Return the (X, Y) coordinate for the center point of the cell that contains the specified text.  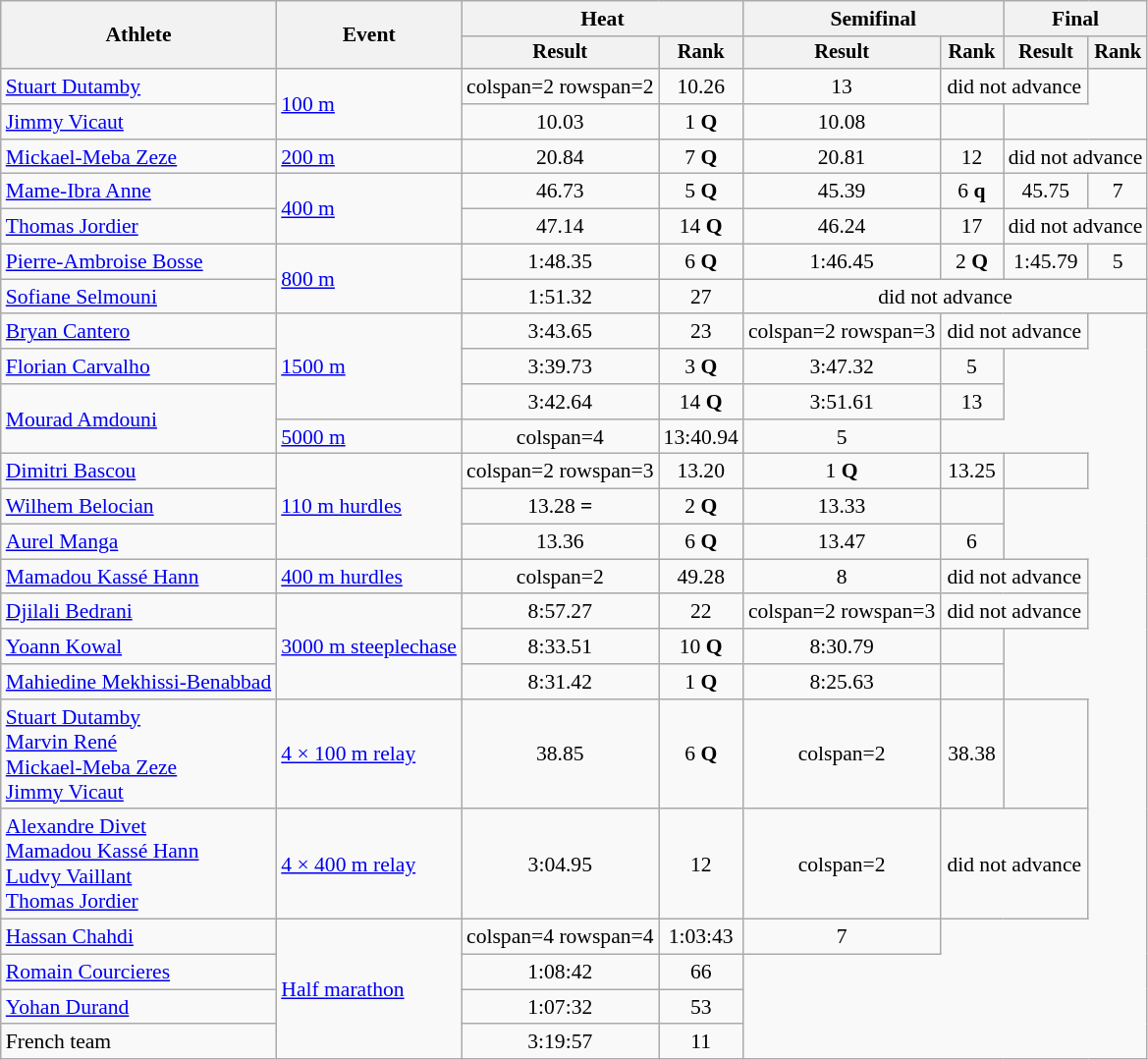
3 Q (701, 366)
Jimmy Vicaut (138, 122)
400 m hurdles (369, 577)
46.24 (843, 227)
1:07:32 (560, 1007)
Final (1076, 19)
400 m (369, 208)
5000 m (369, 437)
Bryan Cantero (138, 332)
20.81 (843, 157)
13:40.94 (701, 437)
Florian Carvalho (138, 366)
1:03:43 (701, 937)
53 (701, 1007)
23 (701, 332)
Mourad Amdouni (138, 418)
6 (971, 542)
200 m (369, 157)
colspan=4 (560, 437)
colspan=2 rowspan=2 (560, 86)
3:19:57 (560, 1042)
1:51.32 (560, 297)
13.28 = (560, 507)
46.73 (560, 192)
8 (843, 577)
Half marathon (369, 989)
100 m (369, 104)
800 m (369, 279)
5 Q (701, 192)
1500 m (369, 367)
3000 m steeplechase (369, 646)
Stuart DutambyMarvin RenéMickael-Meba ZezeJimmy Vicaut (138, 754)
10.03 (560, 122)
10.08 (843, 122)
45.75 (1046, 192)
10.26 (701, 86)
colspan=4 rowspan=4 (560, 937)
Mickael-Meba Zeze (138, 157)
1:45.79 (1046, 262)
3:43.65 (560, 332)
4 × 100 m relay (369, 754)
Thomas Jordier (138, 227)
3:42.64 (560, 402)
Mahiedine Mekhissi-Benabbad (138, 682)
Yohan Durand (138, 1007)
66 (701, 973)
27 (701, 297)
Pierre-Ambroise Bosse (138, 262)
1:08:42 (560, 973)
Semifinal (874, 19)
3:51.61 (843, 402)
47.14 (560, 227)
Mame-Ibra Anne (138, 192)
8:57.27 (560, 612)
French team (138, 1042)
13.47 (843, 542)
49.28 (701, 577)
8:31.42 (560, 682)
Romain Courcieres (138, 973)
Alexandre DivetMamadou Kassé HannLudvy VaillantThomas Jordier (138, 865)
Hassan Chahdi (138, 937)
3:04.95 (560, 865)
38.85 (560, 754)
4 × 400 m relay (369, 865)
7 Q (701, 157)
10 Q (701, 646)
8:30.79 (843, 646)
3:39.73 (560, 366)
Mamadou Kassé Hann (138, 577)
22 (701, 612)
13.36 (560, 542)
45.39 (843, 192)
1:46.45 (843, 262)
20.84 (560, 157)
13.33 (843, 507)
3:47.32 (843, 366)
13.20 (701, 472)
Sofiane Selmouni (138, 297)
8:25.63 (843, 682)
Event (369, 35)
Heat (603, 19)
38.38 (971, 754)
17 (971, 227)
13.25 (971, 472)
8:33.51 (560, 646)
Dimitri Bascou (138, 472)
Yoann Kowal (138, 646)
11 (701, 1042)
Djilali Bedrani (138, 612)
Athlete (138, 35)
Stuart Dutamby (138, 86)
Aurel Manga (138, 542)
110 m hurdles (369, 507)
1:48.35 (560, 262)
6 q (971, 192)
Wilhem Belocian (138, 507)
